Locate the cell with the specified text and output its (x, y) center coordinate. 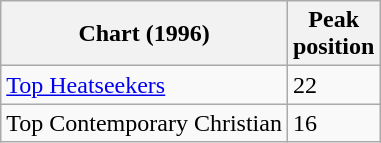
Top Contemporary Christian (144, 123)
22 (333, 85)
16 (333, 123)
Peakposition (333, 34)
Chart (1996) (144, 34)
Top Heatseekers (144, 85)
